Return the [x, y] coordinate for the center point of the cell that contains the specified text.  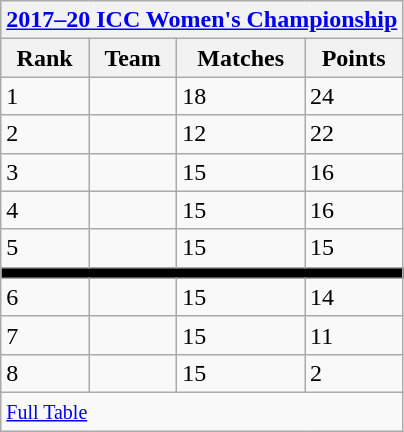
Team [132, 58]
Points [354, 58]
1 [45, 96]
14 [354, 297]
12 [241, 134]
Rank [45, 58]
7 [45, 335]
11 [354, 335]
18 [241, 96]
5 [45, 248]
6 [45, 297]
22 [354, 134]
24 [354, 96]
Full Table [202, 411]
4 [45, 210]
2017–20 ICC Women's Championship [202, 20]
8 [45, 373]
3 [45, 172]
Matches [241, 58]
